Extract the [x, y] coordinate from the center of the cell holding the provided text.  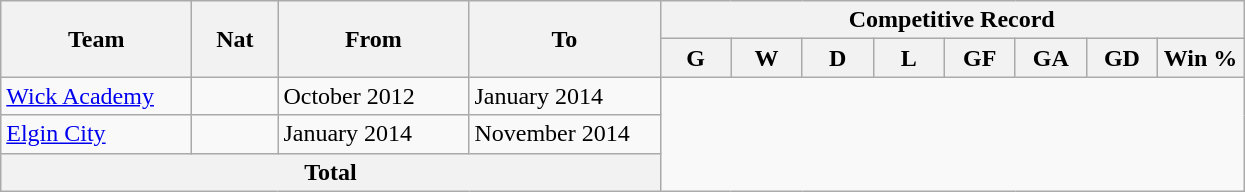
To [564, 39]
GD [1122, 58]
Total [330, 172]
GA [1050, 58]
Win % [1200, 58]
Elgin City [96, 134]
Team [96, 39]
G [696, 58]
November 2014 [564, 134]
D [838, 58]
L [908, 58]
Wick Academy [96, 96]
GF [980, 58]
October 2012 [374, 96]
Nat [235, 39]
Competitive Record [952, 20]
From [374, 39]
W [766, 58]
